Provide the [x, y] coordinate of the cell's center where the given text is located.  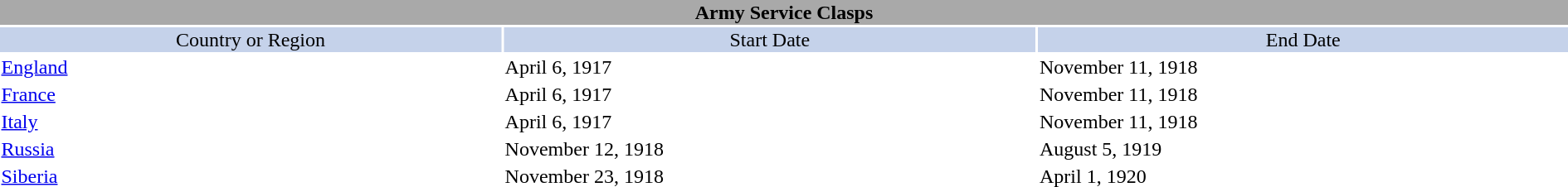
Start Date [770, 40]
France [251, 94]
Country or Region [251, 40]
August 5, 1919 [1303, 149]
England [251, 67]
Army Service Clasps [784, 12]
Russia [251, 149]
Italy [251, 122]
November 12, 1918 [770, 149]
End Date [1303, 40]
